Find where the given text appears and provide that cell's center as (x, y) coordinate. 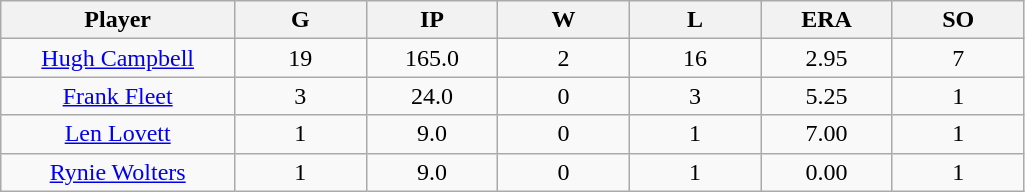
IP (432, 20)
5.25 (827, 96)
16 (695, 58)
24.0 (432, 96)
Player (118, 20)
Len Lovett (118, 134)
7.00 (827, 134)
Frank Fleet (118, 96)
Hugh Campbell (118, 58)
0.00 (827, 172)
19 (301, 58)
2 (564, 58)
7 (958, 58)
G (301, 20)
ERA (827, 20)
2.95 (827, 58)
SO (958, 20)
165.0 (432, 58)
W (564, 20)
L (695, 20)
Rynie Wolters (118, 172)
